Pinpoint the cell where the given text exists, returning its (X, Y) midpoint coordinate. 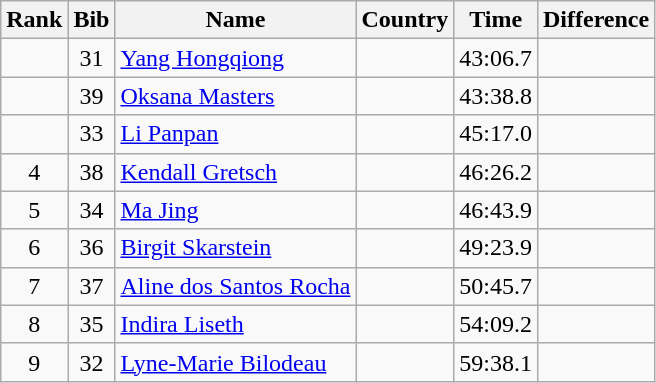
34 (92, 210)
49:23.9 (496, 248)
Aline dos Santos Rocha (236, 286)
45:17.0 (496, 134)
Birgit Skarstein (236, 248)
Time (496, 20)
Ma Jing (236, 210)
Lyne-Marie Bilodeau (236, 362)
Rank (34, 20)
43:06.7 (496, 58)
Indira Liseth (236, 324)
Oksana Masters (236, 96)
32 (92, 362)
Country (405, 20)
7 (34, 286)
Name (236, 20)
54:09.2 (496, 324)
Difference (596, 20)
59:38.1 (496, 362)
50:45.7 (496, 286)
46:43.9 (496, 210)
Yang Hongqiong (236, 58)
31 (92, 58)
6 (34, 248)
46:26.2 (496, 172)
8 (34, 324)
4 (34, 172)
Bib (92, 20)
39 (92, 96)
Kendall Gretsch (236, 172)
Li Panpan (236, 134)
38 (92, 172)
35 (92, 324)
37 (92, 286)
33 (92, 134)
5 (34, 210)
36 (92, 248)
43:38.8 (496, 96)
9 (34, 362)
